Scan for the cell matching the given text and deliver its [X, Y] coordinate at center. 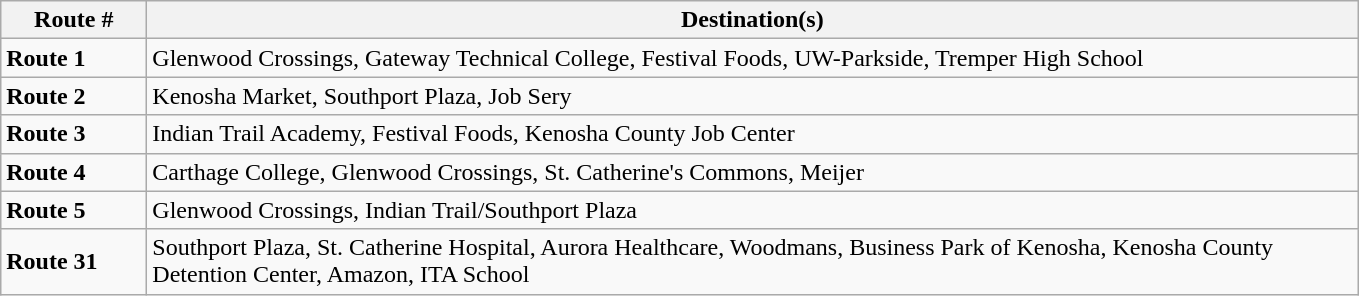
Southport Plaza, St. Catherine Hospital, Aurora Healthcare, Woodmans, Business Park of Kenosha, Kenosha County Detention Center, Amazon, ITA School [752, 262]
Glenwood Crossings, Indian Trail/Southport Plaza [752, 210]
Route 2 [74, 96]
Kenosha Market, Southport Plaza, Job Sery [752, 96]
Destination(s) [752, 20]
Route 31 [74, 262]
Indian Trail Academy, Festival Foods, Kenosha County Job Center [752, 134]
Glenwood Crossings, Gateway Technical College, Festival Foods, UW-Parkside, Tremper High School [752, 58]
Route # [74, 20]
Route 3 [74, 134]
Carthage College, Glenwood Crossings, St. Catherine's Commons, Meijer [752, 172]
Route 4 [74, 172]
Route 5 [74, 210]
Route 1 [74, 58]
